Pinpoint the cell where the given text exists, returning its [x, y] midpoint coordinate. 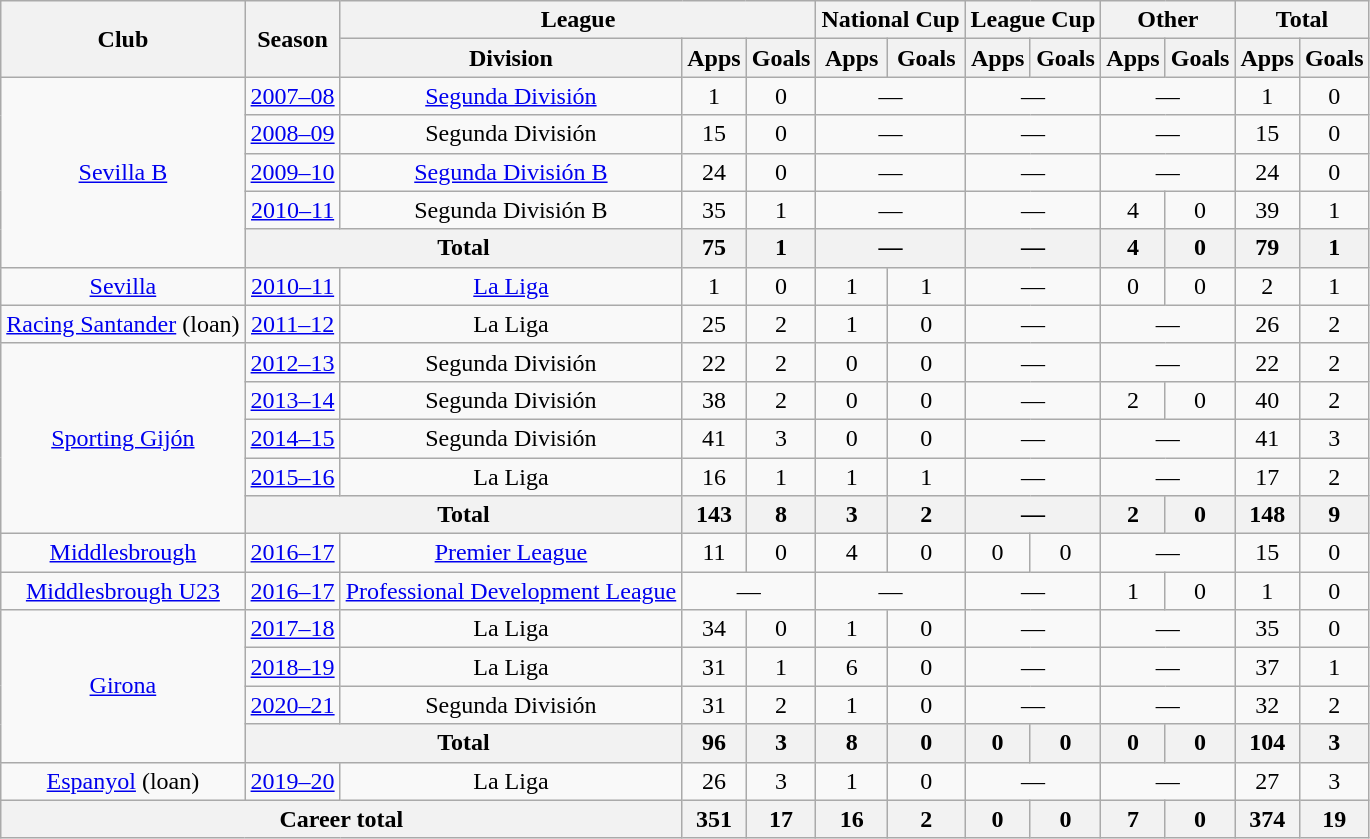
11 [714, 553]
2011–12 [292, 324]
38 [714, 400]
2009–10 [292, 172]
2013–14 [292, 400]
7 [1133, 819]
Sevilla [123, 286]
2007–08 [292, 96]
Club [123, 39]
2014–15 [292, 438]
Espanyol (loan) [123, 781]
27 [1267, 781]
Girona [123, 686]
National Cup [890, 20]
2017–18 [292, 629]
Other [1168, 20]
25 [714, 324]
6 [852, 667]
32 [1267, 705]
Middlesbrough U23 [123, 591]
2012–13 [292, 362]
9 [1334, 515]
374 [1267, 819]
Sevilla B [123, 172]
Middlesbrough [123, 553]
96 [714, 743]
Racing Santander (loan) [123, 324]
League Cup [1033, 20]
104 [1267, 743]
143 [714, 515]
Sporting Gijón [123, 438]
Career total [342, 819]
75 [714, 248]
40 [1267, 400]
2015–16 [292, 477]
37 [1267, 667]
League [578, 20]
19 [1334, 819]
Premier League [511, 553]
2019–20 [292, 781]
2008–09 [292, 134]
Season [292, 39]
2020–21 [292, 705]
Division [511, 58]
79 [1267, 248]
Professional Development League [511, 591]
39 [1267, 210]
34 [714, 629]
351 [714, 819]
148 [1267, 515]
2018–19 [292, 667]
